Pinpoint the cell where the given text exists, returning its (X, Y) midpoint coordinate. 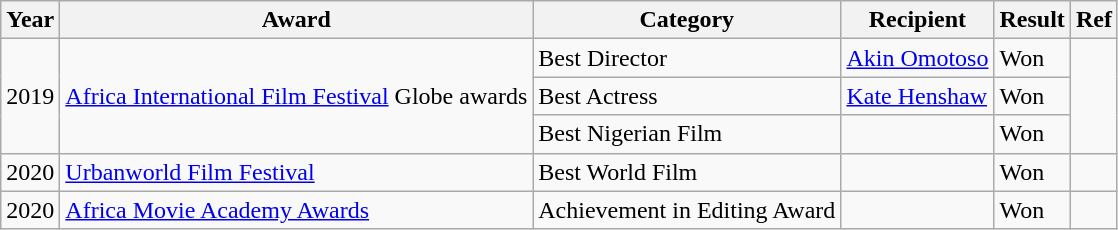
Akin Omotoso (918, 58)
2019 (30, 96)
Africa Movie Academy Awards (296, 210)
Best Nigerian Film (687, 134)
Category (687, 20)
Africa International Film Festival Globe awards (296, 96)
Year (30, 20)
Urbanworld Film Festival (296, 172)
Best Actress (687, 96)
Recipient (918, 20)
Result (1032, 20)
Best Director (687, 58)
Best World Film (687, 172)
Award (296, 20)
Kate Henshaw (918, 96)
Achievement in Editing Award (687, 210)
Ref (1094, 20)
